Detect which cell encompasses the target text, then output its (x, y) center coordinate. 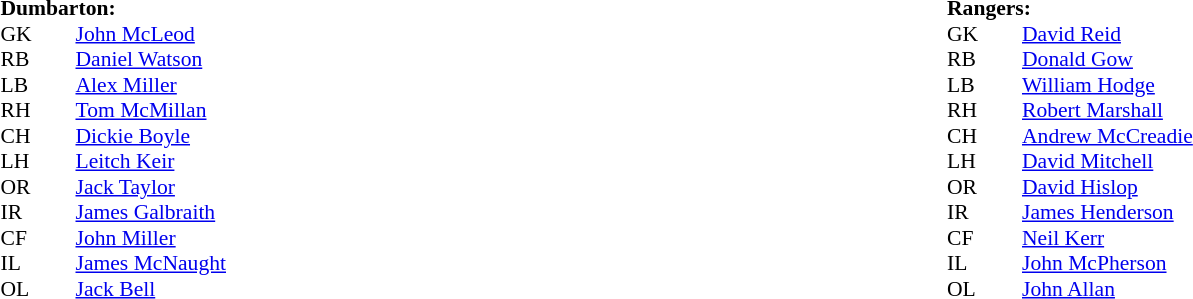
Dickie Boyle (151, 136)
David Hislop (1108, 187)
Andrew McCreadie (1108, 136)
William Hodge (1108, 85)
James Henderson (1108, 213)
Robert Marshall (1108, 111)
John McPherson (1108, 263)
Jack Taylor (151, 187)
Neil Kerr (1108, 238)
James Galbraith (151, 213)
James McNaught (151, 263)
David Mitchell (1108, 161)
David Reid (1108, 34)
John McLeod (151, 34)
Leitch Keir (151, 161)
Donald Gow (1108, 59)
Tom McMillan (151, 111)
Daniel Watson (151, 59)
Alex Miller (151, 85)
John Miller (151, 238)
